Provide the [X, Y] coordinate of the cell's center where the given text is located.  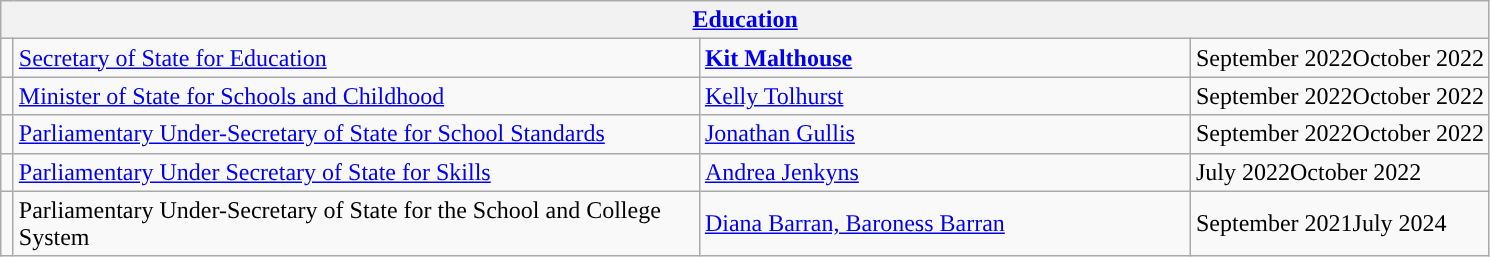
Andrea Jenkyns [944, 172]
July 2022October 2022 [1340, 172]
September 2021July 2024 [1340, 224]
Parliamentary Under-Secretary of State for School Standards [356, 134]
Diana Barran, Baroness Barran [944, 224]
Kelly Tolhurst [944, 96]
Parliamentary Under Secretary of State for Skills [356, 172]
Minister of State for Schools and Childhood [356, 96]
Jonathan Gullis [944, 134]
Kit Malthouse [944, 58]
Education [746, 20]
Secretary of State for Education [356, 58]
Parliamentary Under-Secretary of State for the School and College System [356, 224]
